Find where the given text appears and provide that cell's center as [x, y] coordinate. 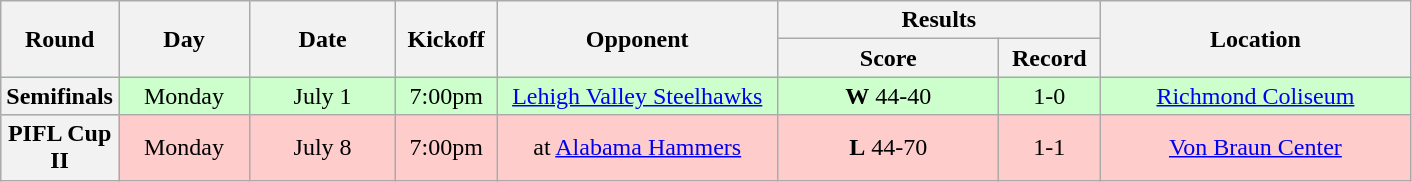
Score [888, 58]
Opponent [638, 39]
W 44-40 [888, 96]
Day [184, 39]
Results [939, 20]
Record [1050, 58]
July 8 [323, 148]
Richmond Coliseum [1256, 96]
PIFL Cup II [60, 148]
Semifinals [60, 96]
Kickoff [446, 39]
L 44-70 [888, 148]
at Alabama Hammers [638, 148]
Lehigh Valley Steelhawks [638, 96]
Von Braun Center [1256, 148]
1-0 [1050, 96]
July 1 [323, 96]
Round [60, 39]
Date [323, 39]
1-1 [1050, 148]
Location [1256, 39]
